Extract the [x, y] coordinate from the center of the cell holding the provided text.  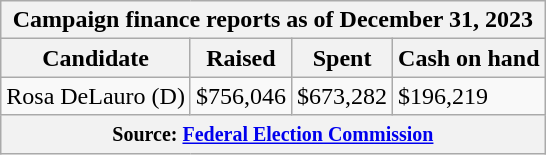
$756,046 [240, 96]
Campaign finance reports as of December 31, 2023 [273, 20]
Cash on hand [469, 58]
Spent [342, 58]
Source: Federal Election Commission [273, 134]
Candidate [96, 58]
$673,282 [342, 96]
Rosa DeLauro (D) [96, 96]
$196,219 [469, 96]
Raised [240, 58]
